Provide the (x, y) coordinate of the cell's center where the given text is located.  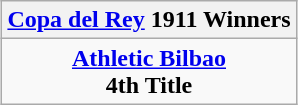
Athletic Bilbao4th Title (149, 72)
Copa del Rey 1911 Winners (149, 20)
